Return the [X, Y] coordinate for the center point of the cell that contains the specified text.  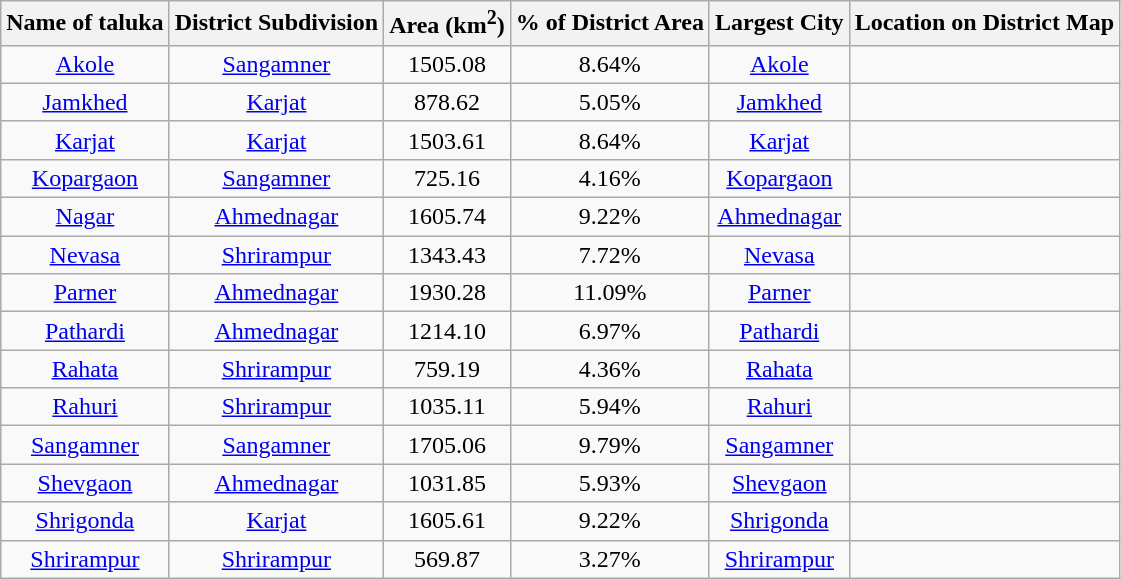
7.72% [610, 255]
1035.11 [448, 407]
1503.61 [448, 140]
9.79% [610, 445]
5.93% [610, 483]
4.16% [610, 178]
1505.08 [448, 64]
District Subdivision [276, 24]
1930.28 [448, 293]
1605.61 [448, 521]
1605.74 [448, 217]
Nagar [85, 217]
Area (km2) [448, 24]
759.19 [448, 369]
1705.06 [448, 445]
3.27% [610, 559]
725.16 [448, 178]
5.94% [610, 407]
1214.10 [448, 331]
Largest City [779, 24]
4.36% [610, 369]
1343.43 [448, 255]
Name of taluka [85, 24]
% of District Area [610, 24]
5.05% [610, 102]
1031.85 [448, 483]
11.09% [610, 293]
6.97% [610, 331]
878.62 [448, 102]
569.87 [448, 559]
Location on District Map [984, 24]
